Return [X, Y] of the center of cell containing provided text 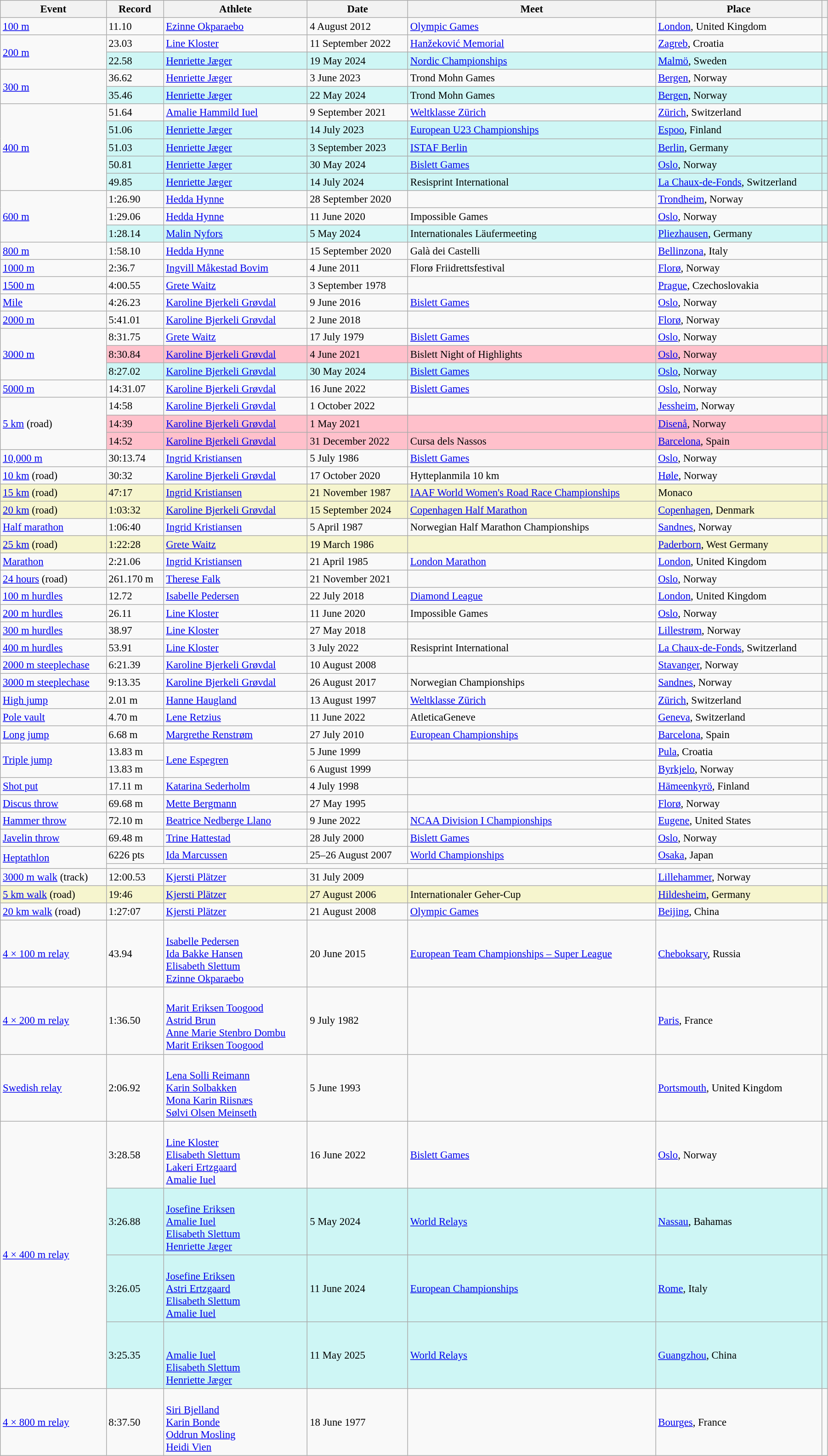
Copenhagen Half Marathon [532, 510]
14:39 [135, 423]
Trondheim, Norway [739, 199]
6.68 m [135, 734]
9:13.35 [135, 683]
Swedish relay [53, 1088]
Eugene, United States [739, 821]
72.10 m [135, 821]
1:28.14 [135, 234]
51.06 [135, 130]
Rome, Italy [739, 1288]
Event [53, 9]
100 m hurdles [53, 596]
Marathon [53, 562]
Pula, Croatia [739, 751]
Malin Nyfors [235, 234]
11 June 2024 [357, 1288]
5 km walk (road) [53, 895]
5:41.01 [135, 320]
15 km (road) [53, 493]
53.91 [135, 648]
Josefine EriksenAstri ErtzgaardElisabeth SlettumAmalie Iuel [235, 1288]
Josefine EriksenAmalie IuelElisabeth SlettumHenriette Jæger [235, 1221]
1:06:40 [135, 527]
36.62 [135, 78]
1500 m [53, 285]
24 hours (road) [53, 579]
20 km (road) [53, 510]
Triple jump [53, 760]
400 m [53, 147]
Hanne Haugland [235, 700]
2 June 2018 [357, 320]
2000 m steeplechase [53, 666]
Cursa dels Nassos [532, 441]
38.97 [135, 631]
Margrethe Renstrøm [235, 734]
European Team Championships – Super League [532, 954]
NCAA Division I Championships [532, 821]
Guangzhou, China [739, 1355]
Diamond League [532, 596]
19 May 2024 [357, 61]
5 June 1993 [357, 1088]
Ingvill Måkestad Bovim [235, 268]
47:17 [135, 493]
Prague, Czechoslovakia [739, 285]
20 June 2015 [357, 954]
Høle, Norway [739, 475]
27 May 1995 [357, 803]
3:26.88 [135, 1221]
Pliezhausen, Germany [739, 234]
Florø Friidrettsfestival [532, 268]
5 June 1999 [357, 751]
11 September 2022 [357, 44]
21 April 1985 [357, 562]
Portsmouth, United Kingdom [739, 1088]
Disenå, Norway [739, 423]
1:26.90 [135, 199]
Half marathon [53, 527]
9 June 2016 [357, 303]
Jessheim, Norway [739, 406]
6 August 1999 [357, 769]
51.64 [135, 113]
14 July 2023 [357, 130]
1:03:32 [135, 510]
800 m [53, 251]
14:58 [135, 406]
31 December 2022 [357, 441]
200 m [53, 52]
25–26 August 2007 [357, 855]
Geneva, Switzerland [739, 717]
4:00.55 [135, 285]
Internationales Läufermeeting [532, 234]
6:21.39 [135, 666]
4:26.23 [135, 303]
Marit Eriksen ToogoodAstrid BrunAnne Marie Stenbro DombuMarit Eriksen Toogood [235, 1021]
Isabelle Pedersen [235, 596]
Line KlosterElisabeth SlettumLakeri ErtzgaardAmalie Iuel [235, 1155]
49.85 [135, 182]
Stavanger, Norway [739, 666]
43.94 [135, 954]
3 June 2023 [357, 78]
Lene Espegren [235, 760]
30:32 [135, 475]
17.11 m [135, 786]
300 m [53, 86]
Therese Falk [235, 579]
1 October 2022 [357, 406]
14 July 2024 [357, 182]
17 October 2020 [357, 475]
100 m [53, 27]
2:36.7 [135, 268]
Hanžeković Memorial [532, 44]
19:46 [135, 895]
15 September 2020 [357, 251]
ISTAF Berlin [532, 147]
4 June 2021 [357, 355]
Mile [53, 303]
Isabelle PedersenIda Bakke HansenElisabeth SlettumEzinne Okparaebo [235, 954]
Lillestrøm, Norway [739, 631]
21 August 2008 [357, 912]
28 September 2020 [357, 199]
1:29.06 [135, 216]
Pole vault [53, 717]
3000 m [53, 355]
Ida Marcussen [235, 855]
Katarina Sederholm [235, 786]
22.58 [135, 61]
Beatrice Nedberge Llano [235, 821]
Malmö, Sweden [739, 61]
1 May 2021 [357, 423]
27 August 2006 [357, 895]
3:26.05 [135, 1288]
Amalie IuelElisabeth SlettumHenriette Jæger [235, 1355]
25 km (road) [53, 544]
400 m hurdles [53, 648]
1000 m [53, 268]
Bellinzona, Italy [739, 251]
18 June 1977 [357, 1422]
4 August 2012 [357, 27]
5 km (road) [53, 423]
Amalie Hammild Iuel [235, 113]
9 June 2022 [357, 821]
35.46 [135, 96]
Mette Bergmann [235, 803]
Lene Retzius [235, 717]
Zagreb, Croatia [739, 44]
2:21.06 [135, 562]
14:52 [135, 441]
Hämeenkyrö, Finland [739, 786]
21 November 2021 [357, 579]
European U23 Championships [532, 130]
23.03 [135, 44]
Bourges, France [739, 1422]
3:28.58 [135, 1155]
Javelin throw [53, 838]
2000 m [53, 320]
8:27.02 [135, 372]
Date [357, 9]
Byrkjelo, Norway [739, 769]
Place [739, 9]
Galà dei Castelli [532, 251]
5000 m [53, 389]
4 June 2011 [357, 268]
Monaco [739, 493]
19 March 1986 [357, 544]
Copenhagen, Denmark [739, 510]
17 July 1979 [357, 337]
Long jump [53, 734]
4 × 800 m relay [53, 1422]
Trine Hattestad [235, 838]
10 August 2008 [357, 666]
Ezinne Okparaebo [235, 27]
261.170 m [135, 579]
Norwegian Half Marathon Championships [532, 527]
22 May 2024 [357, 96]
Record [135, 9]
2:06.92 [135, 1088]
Osaka, Japan [739, 855]
Bislett Night of Highlights [532, 355]
Cheboksary, Russia [739, 954]
27 July 2010 [357, 734]
Discus throw [53, 803]
28 July 2000 [357, 838]
12.72 [135, 596]
Norwegian Championships [532, 683]
World Championships [532, 855]
Nassau, Bahamas [739, 1221]
12:00.53 [135, 877]
Athlete [235, 9]
Hammer throw [53, 821]
High jump [53, 700]
Meet [532, 9]
Espoo, Finland [739, 130]
9 September 2021 [357, 113]
8:31.75 [135, 337]
Nordic Championships [532, 61]
15 September 2024 [357, 510]
50.81 [135, 164]
20 km walk (road) [53, 912]
5 April 1987 [357, 527]
Internationaler Geher-Cup [532, 895]
Berlin, Germany [739, 147]
4 July 1998 [357, 786]
2.01 m [135, 700]
Lena Solli ReimannKarin SolbakkenMona Karin RiisnæsSølvi Olsen Meinseth [235, 1088]
26.11 [135, 614]
300 m hurdles [53, 631]
8:37.50 [135, 1422]
21 November 1987 [357, 493]
3 September 1978 [357, 285]
200 m hurdles [53, 614]
3 July 2022 [357, 648]
London Marathon [532, 562]
Paderborn, West Germany [739, 544]
10,000 m [53, 458]
69.68 m [135, 803]
Hytteplanmila 10 km [532, 475]
4 × 400 m relay [53, 1255]
3000 m steeplechase [53, 683]
Shot put [53, 786]
Heptathlon [53, 858]
4.70 m [135, 717]
9 July 1982 [357, 1021]
AtleticaGeneve [532, 717]
4 × 100 m relay [53, 954]
11.10 [135, 27]
1:36.50 [135, 1021]
Paris, France [739, 1021]
11 May 2025 [357, 1355]
IAAF World Women's Road Race Championships [532, 493]
69.48 m [135, 838]
Siri BjellandKarin BondeOddrun MoslingHeidi Vien [235, 1422]
51.03 [135, 147]
Lillehammer, Norway [739, 877]
6226 pts [135, 855]
11 June 2022 [357, 717]
3:25.35 [135, 1355]
1:22:28 [135, 544]
8:30.84 [135, 355]
5 July 1986 [357, 458]
10 km (road) [53, 475]
600 m [53, 216]
30:13.74 [135, 458]
27 May 2018 [357, 631]
1:58.10 [135, 251]
13 August 1997 [357, 700]
1:27:07 [135, 912]
3000 m walk (track) [53, 877]
3 September 2023 [357, 147]
Beijing, China [739, 912]
4 × 200 m relay [53, 1021]
14:31.07 [135, 389]
31 July 2009 [357, 877]
22 July 2018 [357, 596]
Hildesheim, Germany [739, 895]
26 August 2017 [357, 683]
